Extract the (X, Y) coordinate from the center of the cell holding the provided text.  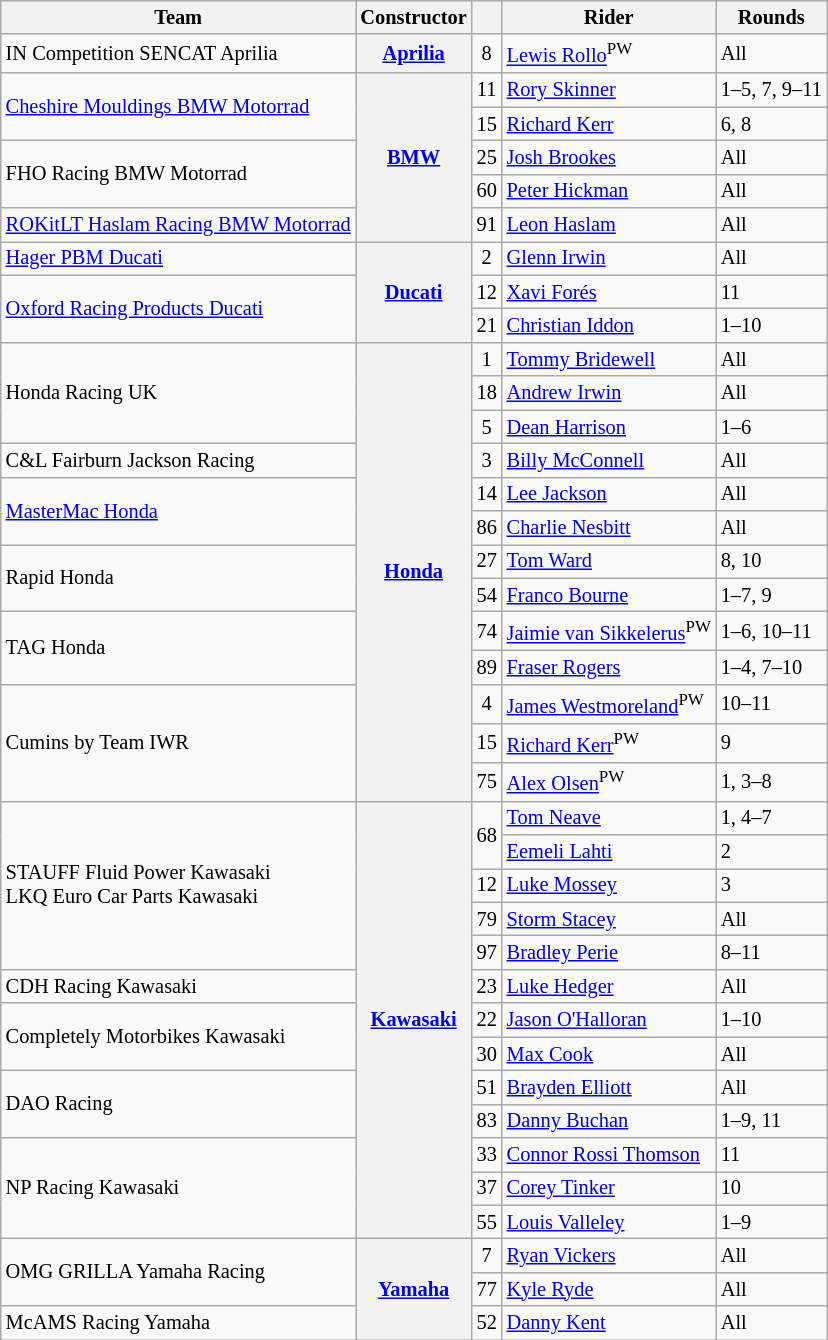
21 (487, 326)
55 (487, 1222)
McAMS Racing Yamaha (178, 1323)
5 (487, 427)
1–9 (772, 1222)
83 (487, 1121)
Danny Buchan (609, 1121)
Rapid Honda (178, 578)
OMG GRILLA Yamaha Racing (178, 1272)
Lewis RolloPW (609, 54)
Kawasaki (414, 1020)
Constructor (414, 17)
8–11 (772, 953)
Storm Stacey (609, 919)
23 (487, 986)
14 (487, 494)
Leon Haslam (609, 225)
Brayden Elliott (609, 1087)
Richard Kerr (609, 124)
IN Competition SENCAT Aprilia (178, 54)
Rory Skinner (609, 90)
27 (487, 561)
9 (772, 742)
Ducati (414, 292)
1 (487, 359)
97 (487, 953)
1–6, 10–11 (772, 630)
Connor Rossi Thomson (609, 1154)
Bradley Perie (609, 953)
6, 8 (772, 124)
60 (487, 191)
1–7, 9 (772, 595)
25 (487, 157)
8 (487, 54)
C&L Fairburn Jackson Racing (178, 460)
37 (487, 1188)
DAO Racing (178, 1104)
10 (772, 1188)
Oxford Racing Products Ducati (178, 308)
1–4, 7–10 (772, 667)
Hager PBM Ducati (178, 258)
1–6 (772, 427)
Completely Motorbikes Kawasaki (178, 1036)
74 (487, 630)
Andrew Irwin (609, 393)
Richard KerrPW (609, 742)
Yamaha (414, 1288)
Fraser Rogers (609, 667)
Team (178, 17)
Billy McConnell (609, 460)
TAG Honda (178, 648)
89 (487, 667)
NP Racing Kawasaki (178, 1188)
7 (487, 1255)
68 (487, 834)
Cheshire Mouldings BMW Motorrad (178, 106)
James WestmorelandPW (609, 704)
ROKitLT Haslam Racing BMW Motorrad (178, 225)
Josh Brookes (609, 157)
Rider (609, 17)
STAUFF Fluid Power Kawasaki LKQ Euro Car Parts Kawasaki (178, 885)
1, 3–8 (772, 782)
Louis Valleley (609, 1222)
Corey Tinker (609, 1188)
Max Cook (609, 1054)
Rounds (772, 17)
Dean Harrison (609, 427)
91 (487, 225)
Luke Mossey (609, 885)
1–9, 11 (772, 1121)
77 (487, 1289)
79 (487, 919)
CDH Racing Kawasaki (178, 986)
Christian Iddon (609, 326)
Cumins by Team IWR (178, 742)
1–5, 7, 9–11 (772, 90)
Honda (414, 572)
Jason O'Halloran (609, 1020)
54 (487, 595)
10–11 (772, 704)
Ryan Vickers (609, 1255)
Tommy Bridewell (609, 359)
22 (487, 1020)
Alex OlsenPW (609, 782)
Honda Racing UK (178, 392)
86 (487, 527)
1, 4–7 (772, 818)
8, 10 (772, 561)
Kyle Ryde (609, 1289)
Charlie Nesbitt (609, 527)
Luke Hedger (609, 986)
Franco Bourne (609, 595)
MasterMac Honda (178, 510)
4 (487, 704)
18 (487, 393)
BMW (414, 157)
52 (487, 1323)
Jaimie van SikkelerusPW (609, 630)
30 (487, 1054)
Glenn Irwin (609, 258)
Tom Ward (609, 561)
Xavi Forés (609, 292)
33 (487, 1154)
Peter Hickman (609, 191)
Lee Jackson (609, 494)
Tom Neave (609, 818)
75 (487, 782)
51 (487, 1087)
Eemeli Lahti (609, 852)
Aprilia (414, 54)
Danny Kent (609, 1323)
FHO Racing BMW Motorrad (178, 174)
